Locate the cell with the specified text and output its (x, y) center coordinate. 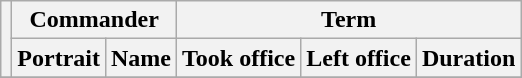
Duration (468, 58)
Name (140, 58)
Commander (94, 20)
Left office (359, 58)
Portrait (59, 58)
Term (349, 20)
Took office (239, 58)
